Return (x, y) of the center of cell containing provided text 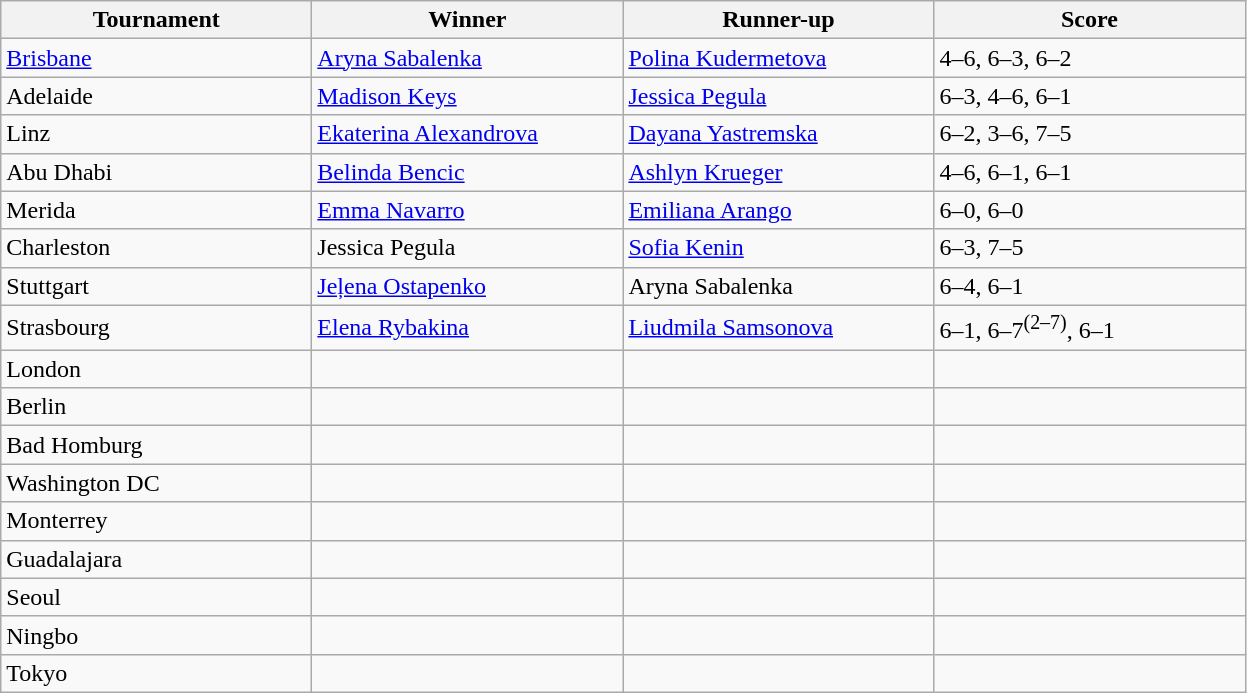
Winner (468, 20)
Emiliana Arango (778, 210)
Merida (156, 210)
6–3, 7–5 (1090, 248)
4–6, 6–3, 6–2 (1090, 58)
6–2, 3–6, 7–5 (1090, 134)
6–0, 6–0 (1090, 210)
Dayana Yastremska (778, 134)
6–3, 4–6, 6–1 (1090, 96)
Jeļena Ostapenko (468, 286)
Berlin (156, 407)
Elena Rybakina (468, 328)
London (156, 369)
Belinda Bencic (468, 172)
Polina Kudermetova (778, 58)
Strasbourg (156, 328)
Adelaide (156, 96)
Emma Navarro (468, 210)
Score (1090, 20)
Madison Keys (468, 96)
Washington DC (156, 483)
Ekaterina Alexandrova (468, 134)
Liudmila Samsonova (778, 328)
4–6, 6–1, 6–1 (1090, 172)
Tokyo (156, 673)
Brisbane (156, 58)
Ningbo (156, 635)
Seoul (156, 597)
Tournament (156, 20)
Linz (156, 134)
Stuttgart (156, 286)
Charleston (156, 248)
Runner-up (778, 20)
6–1, 6–7(2–7), 6–1 (1090, 328)
Monterrey (156, 521)
Ashlyn Krueger (778, 172)
Abu Dhabi (156, 172)
Sofia Kenin (778, 248)
Bad Homburg (156, 445)
Guadalajara (156, 559)
6–4, 6–1 (1090, 286)
